For the text-containing cell, return its midpoint in [x, y] coordinate format. 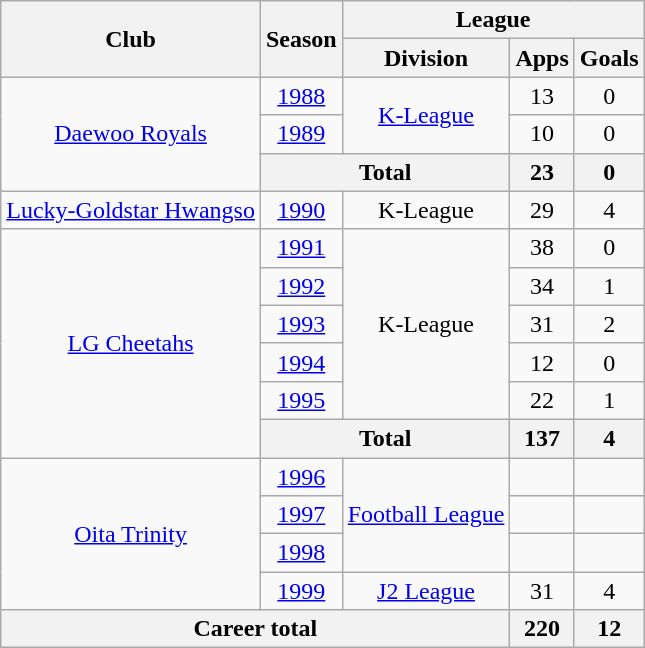
1989 [301, 134]
2 [609, 324]
Goals [609, 58]
J2 League [426, 591]
1993 [301, 324]
Daewoo Royals [131, 134]
LG Cheetahs [131, 343]
1994 [301, 362]
1991 [301, 248]
22 [542, 400]
13 [542, 96]
1995 [301, 400]
League [493, 20]
23 [542, 172]
Season [301, 39]
Oita Trinity [131, 534]
Apps [542, 58]
1996 [301, 477]
1997 [301, 515]
29 [542, 210]
1999 [301, 591]
34 [542, 286]
1990 [301, 210]
Club [131, 39]
1998 [301, 553]
38 [542, 248]
10 [542, 134]
Lucky-Goldstar Hwangso [131, 210]
1992 [301, 286]
220 [542, 629]
1988 [301, 96]
137 [542, 438]
Career total [256, 629]
Football League [426, 515]
Division [426, 58]
